Output the [X, Y] coordinate of the center of the cell containing the given text.  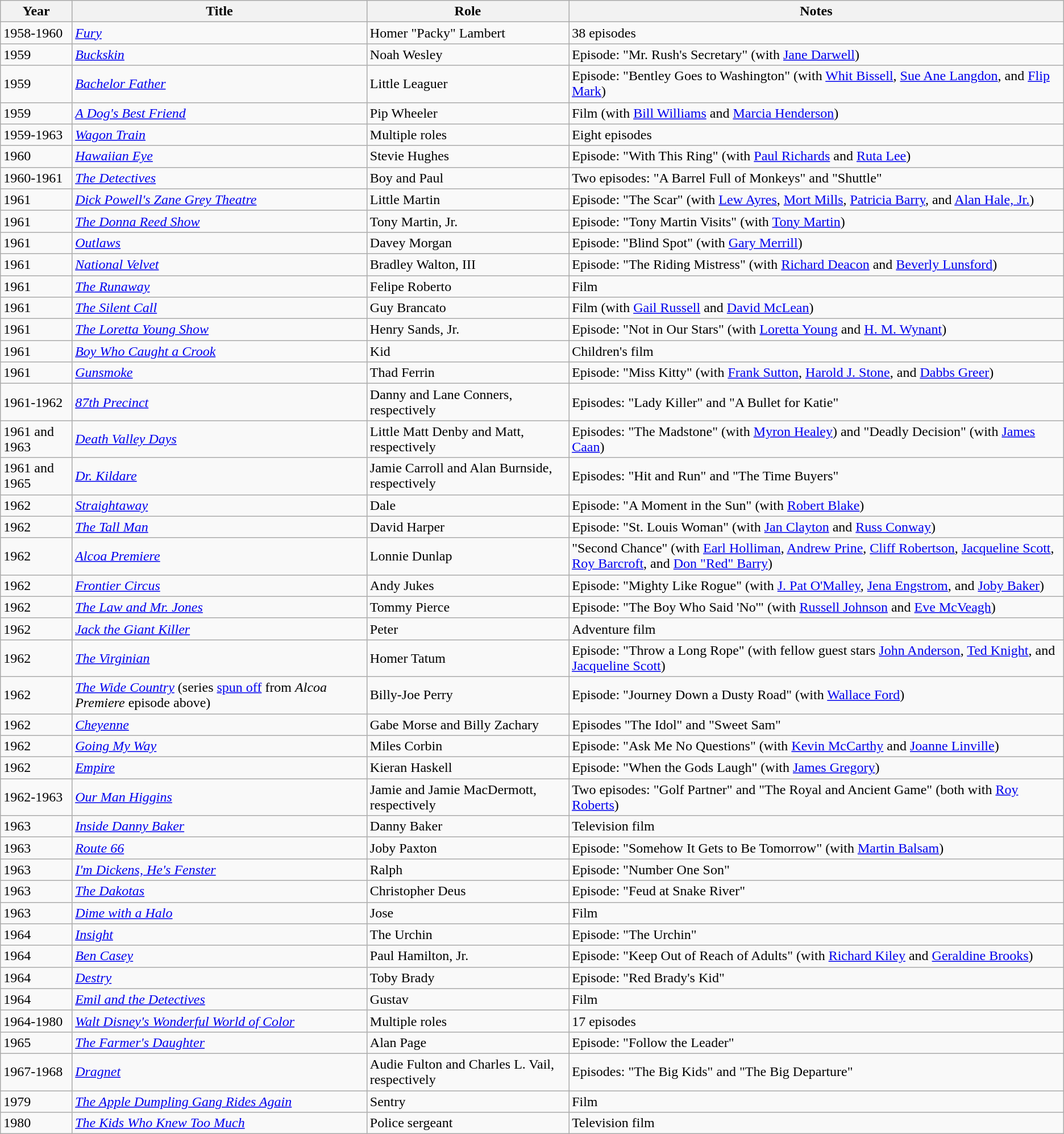
Fury [219, 33]
Guy Brancato [467, 308]
87th Precinct [219, 402]
Episode: "The Boy Who Said 'No'" (with Russell Johnson and Eve McVeagh) [816, 607]
Destry [219, 978]
Film (with Bill Williams and Marcia Henderson) [816, 113]
Episode: "Journey Down a Dusty Road" (with Wallace Ford) [816, 695]
I'm Dickens, He's Fenster [219, 870]
Adventure film [816, 629]
1964-1980 [36, 1021]
Alcoa Premiere [219, 556]
Little Matt Denby and Matt, respectively [467, 439]
Boy Who Caught a Crook [219, 351]
Episode: "Throw a Long Rope" (with fellow guest stars John Anderson, Ted Knight, and Jacqueline Scott) [816, 658]
The Runaway [219, 286]
Joby Paxton [467, 848]
Henry Sands, Jr. [467, 330]
Audie Fulton and Charles L. Vail, respectively [467, 1072]
Straightaway [219, 505]
Episode: "The Urchin" [816, 934]
Gustav [467, 999]
1965 [36, 1042]
Danny Baker [467, 826]
Two episodes: "A Barrel Full of Monkeys" and "Shuttle" [816, 178]
Film (with Gail Russell and David McLean) [816, 308]
The Tall Man [219, 527]
Episode: "With This Ring" (with Paul Richards and Ruta Lee) [816, 156]
Episode: "Red Brady's Kid" [816, 978]
Stevie Hughes [467, 156]
Toby Brady [467, 978]
Episode: "Ask Me No Questions" (with Kevin McCarthy and Joanne Linville) [816, 746]
Buckskin [219, 55]
Bradley Walton, III [467, 264]
Noah Wesley [467, 55]
David Harper [467, 527]
Peter [467, 629]
Davey Morgan [467, 243]
Episode: "Somehow It Gets to Be Tomorrow" (with Martin Balsam) [816, 848]
Paul Hamilton, Jr. [467, 956]
Empire [219, 768]
1962-1963 [36, 797]
Wagon Train [219, 135]
Our Man Higgins [219, 797]
A Dog's Best Friend [219, 113]
"Second Chance" (with Earl Holliman, Andrew Prine, Cliff Robertson, Jacqueline Scott, Roy Barcroft, and Don "Red" Barry) [816, 556]
Dr. Kildare [219, 476]
Episode: "Miss Kitty" (with Frank Sutton, Harold J. Stone, and Dabbs Greer) [816, 373]
Insight [219, 934]
1960 [36, 156]
Two episodes: "Golf Partner" and "The Royal and Ancient Game" (both with Roy Roberts) [816, 797]
Christopher Deus [467, 891]
1960-1961 [36, 178]
1961-1962 [36, 402]
Police sergeant [467, 1123]
Little Leaguer [467, 84]
Sentry [467, 1101]
Outlaws [219, 243]
Kid [467, 351]
Jamie Carroll and Alan Burnside, respectively [467, 476]
Episodes: "The Madstone" (with Myron Healey) and "Deadly Decision" (with James Caan) [816, 439]
Miles Corbin [467, 746]
Homer "Packy" Lambert [467, 33]
17 episodes [816, 1021]
Dick Powell's Zane Grey Theatre [219, 200]
Alan Page [467, 1042]
The Donna Reed Show [219, 221]
Episode: "Mighty Like Rogue" (with J. Pat O'Malley, Jena Engstrom, and Joby Baker) [816, 585]
Jack the Giant Killer [219, 629]
Episode: "Feud at Snake River" [816, 891]
Frontier Circus [219, 585]
Kieran Haskell [467, 768]
Gabe Morse and Billy Zachary [467, 725]
Episode: "Follow the Leader" [816, 1042]
The Urchin [467, 934]
Emil and the Detectives [219, 999]
1979 [36, 1101]
Death Valley Days [219, 439]
The Farmer's Daughter [219, 1042]
1959-1963 [36, 135]
Episode: "The Scar" (with Lew Ayres, Mort Mills, Patricia Barry, and Alan Hale, Jr.) [816, 200]
Episodes: "The Big Kids" and "The Big Departure" [816, 1072]
Episode: "Blind Spot" (with Gary Merrill) [816, 243]
Dragnet [219, 1072]
1967-1968 [36, 1072]
Episode: "Bentley Goes to Washington" (with Whit Bissell, Sue Ane Langdon, and Flip Mark) [816, 84]
Felipe Roberto [467, 286]
Pip Wheeler [467, 113]
Episode: "The Riding Mistress" (with Richard Deacon and Beverly Lunsford) [816, 264]
Tony Martin, Jr. [467, 221]
The Wide Country (series spun off from Alcoa Premiere episode above) [219, 695]
Episode: "A Moment in the Sun" (with Robert Blake) [816, 505]
Going My Way [219, 746]
The Loretta Young Show [219, 330]
Eight episodes [816, 135]
The Dakotas [219, 891]
Tommy Pierce [467, 607]
Ralph [467, 870]
1980 [36, 1123]
Episode: "Keep Out of Reach of Adults" (with Richard Kiley and Geraldine Brooks) [816, 956]
Role [467, 11]
Episodes: "Lady Killer" and "A Bullet for Katie" [816, 402]
The Virginian [219, 658]
1958-1960 [36, 33]
Homer Tatum [467, 658]
Little Martin [467, 200]
Jose [467, 913]
Episode: "St. Louis Woman" (with Jan Clayton and Russ Conway) [816, 527]
Episodes: "Hit and Run" and "The Time Buyers" [816, 476]
1961 and 1965 [36, 476]
Jamie and Jamie MacDermott, respectively [467, 797]
Episode: "Tony Martin Visits" (with Tony Martin) [816, 221]
National Velvet [219, 264]
Andy Jukes [467, 585]
Route 66 [219, 848]
Episodes "The Idol" and "Sweet Sam" [816, 725]
1961 and 1963 [36, 439]
Thad Ferrin [467, 373]
Notes [816, 11]
Episode: "Mr. Rush's Secretary" (with Jane Darwell) [816, 55]
The Law and Mr. Jones [219, 607]
Inside Danny Baker [219, 826]
Billy-Joe Perry [467, 695]
The Silent Call [219, 308]
Dime with a Halo [219, 913]
Episode: "When the Gods Laugh" (with James Gregory) [816, 768]
Boy and Paul [467, 178]
The Detectives [219, 178]
Lonnie Dunlap [467, 556]
Hawaiian Eye [219, 156]
The Apple Dumpling Gang Rides Again [219, 1101]
Gunsmoke [219, 373]
Dale [467, 505]
Year [36, 11]
Bachelor Father [219, 84]
Episode: "Not in Our Stars" (with Loretta Young and H. M. Wynant) [816, 330]
Cheyenne [219, 725]
Title [219, 11]
Danny and Lane Conners, respectively [467, 402]
Walt Disney's Wonderful World of Color [219, 1021]
Children's film [816, 351]
Ben Casey [219, 956]
38 episodes [816, 33]
The Kids Who Knew Too Much [219, 1123]
Episode: "Number One Son" [816, 870]
